Scan for the cell matching the given text and deliver its (X, Y) coordinate at center. 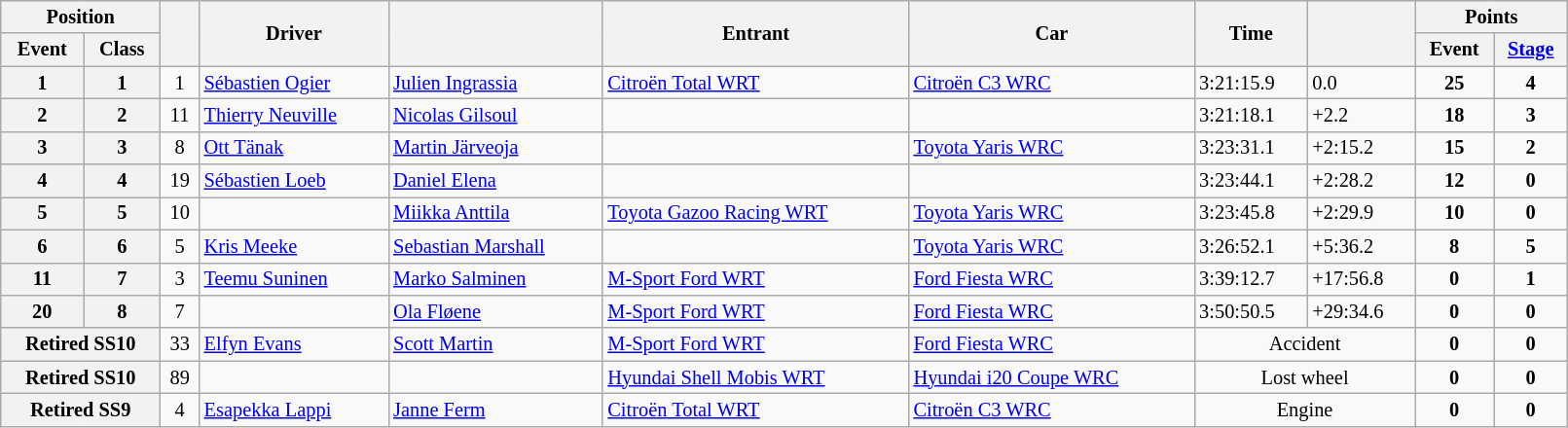
3:50:50.5 (1251, 311)
3:23:45.8 (1251, 213)
Kris Meeke (294, 246)
12 (1454, 181)
Martin Järveoja (495, 148)
Elfyn Evans (294, 344)
3:39:12.7 (1251, 279)
Retired SS9 (81, 410)
+2:28.2 (1361, 181)
Points (1491, 17)
+5:36.2 (1361, 246)
3:21:18.1 (1251, 115)
Class (123, 50)
3:26:52.1 (1251, 246)
19 (180, 181)
Nicolas Gilsoul (495, 115)
Driver (294, 33)
Engine (1304, 410)
33 (180, 344)
Hyundai i20 Coupe WRC (1052, 377)
Janne Ferm (495, 410)
Ott Tänak (294, 148)
15 (1454, 148)
Toyota Gazoo Racing WRT (755, 213)
Time (1251, 33)
+29:34.6 (1361, 311)
Lost wheel (1304, 377)
Stage (1531, 50)
0.0 (1361, 83)
Accident (1304, 344)
Julien Ingrassia (495, 83)
Car (1052, 33)
+2:15.2 (1361, 148)
18 (1454, 115)
Esapekka Lappi (294, 410)
3:23:44.1 (1251, 181)
3:21:15.9 (1251, 83)
Position (81, 17)
20 (43, 311)
Teemu Suninen (294, 279)
3:23:31.1 (1251, 148)
Sebastian Marshall (495, 246)
+17:56.8 (1361, 279)
89 (180, 377)
Ola Fløene (495, 311)
Thierry Neuville (294, 115)
Sébastien Ogier (294, 83)
Sébastien Loeb (294, 181)
Hyundai Shell Mobis WRT (755, 377)
+2:29.9 (1361, 213)
Marko Salminen (495, 279)
Entrant (755, 33)
Miikka Anttila (495, 213)
Scott Martin (495, 344)
25 (1454, 83)
+2.2 (1361, 115)
Daniel Elena (495, 181)
